Capture the cell that displays the provided text and extract its (x, y) central coordinate. 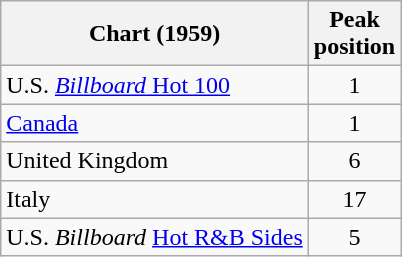
17 (354, 199)
Italy (155, 199)
6 (354, 161)
Chart (1959) (155, 34)
U.S. Billboard Hot R&B Sides (155, 237)
Canada (155, 123)
United Kingdom (155, 161)
Peakposition (354, 34)
5 (354, 237)
U.S. Billboard Hot 100 (155, 85)
